Capture the cell that displays the provided text and extract its (X, Y) central coordinate. 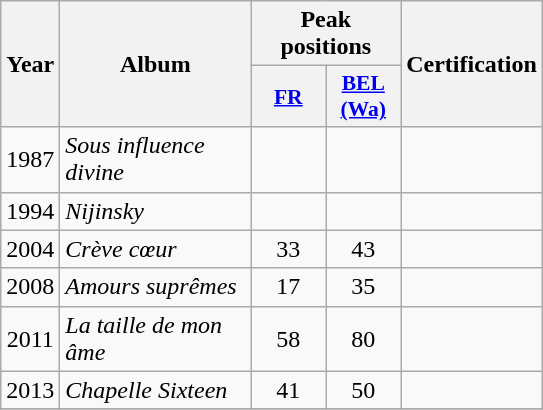
Year (30, 64)
58 (288, 338)
FR (288, 96)
2008 (30, 287)
41 (288, 390)
17 (288, 287)
2004 (30, 249)
43 (364, 249)
35 (364, 287)
La taille de mon âme (156, 338)
Album (156, 64)
1987 (30, 160)
Amours suprêmes (156, 287)
Chapelle Sixteen (156, 390)
Crève cœur (156, 249)
2011 (30, 338)
1994 (30, 211)
Nijinsky (156, 211)
33 (288, 249)
Certification (472, 64)
2013 (30, 390)
BEL (Wa) (364, 96)
Peak positions (326, 34)
80 (364, 338)
Sous influence divine (156, 160)
50 (364, 390)
